Output the [x, y] coordinate of the center of the cell containing the given text.  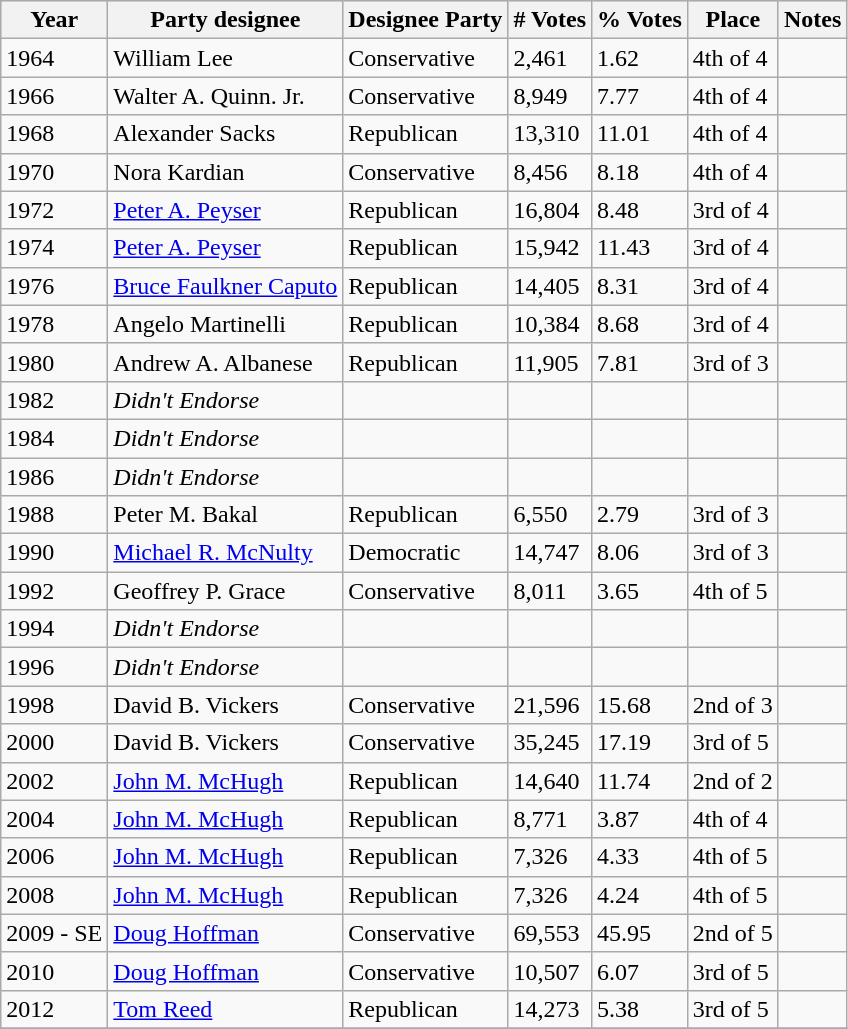
6,550 [550, 515]
16,804 [550, 210]
35,245 [550, 743]
5.38 [640, 1009]
% Votes [640, 20]
2nd of 3 [732, 705]
14,405 [550, 286]
8.18 [640, 172]
1990 [54, 553]
11.01 [640, 134]
8.31 [640, 286]
2008 [54, 895]
Tom Reed [226, 1009]
1972 [54, 210]
8,456 [550, 172]
1964 [54, 58]
Geoffrey P. Grace [226, 591]
1976 [54, 286]
3.87 [640, 819]
1996 [54, 667]
10,507 [550, 971]
Democratic [426, 553]
1984 [54, 438]
2006 [54, 857]
21,596 [550, 705]
1.62 [640, 58]
17.19 [640, 743]
69,553 [550, 933]
1970 [54, 172]
14,747 [550, 553]
Alexander Sacks [226, 134]
3.65 [640, 591]
1998 [54, 705]
1968 [54, 134]
Notes [812, 20]
2004 [54, 819]
2000 [54, 743]
2009 - SE [54, 933]
2.79 [640, 515]
Year [54, 20]
1994 [54, 629]
# Votes [550, 20]
Nora Kardian [226, 172]
1978 [54, 324]
15.68 [640, 705]
8,771 [550, 819]
2nd of 2 [732, 781]
11,905 [550, 362]
4.33 [640, 857]
7.81 [640, 362]
Michael R. McNulty [226, 553]
11.43 [640, 248]
11.74 [640, 781]
2nd of 5 [732, 933]
10,384 [550, 324]
1986 [54, 477]
Party designee [226, 20]
Place [732, 20]
1982 [54, 400]
Bruce Faulkner Caputo [226, 286]
2,461 [550, 58]
14,640 [550, 781]
1974 [54, 248]
Andrew A. Albanese [226, 362]
8.48 [640, 210]
Designee Party [426, 20]
8,949 [550, 96]
1980 [54, 362]
1992 [54, 591]
15,942 [550, 248]
1988 [54, 515]
2012 [54, 1009]
Peter M. Bakal [226, 515]
6.07 [640, 971]
14,273 [550, 1009]
45.95 [640, 933]
7.77 [640, 96]
8,011 [550, 591]
8.68 [640, 324]
4.24 [640, 895]
1966 [54, 96]
2010 [54, 971]
William Lee [226, 58]
13,310 [550, 134]
Walter A. Quinn. Jr. [226, 96]
Angelo Martinelli [226, 324]
2002 [54, 781]
8.06 [640, 553]
